Find where the given text appears and provide that cell's center as (X, Y) coordinate. 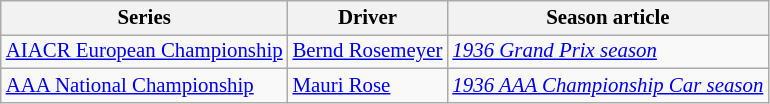
AAA National Championship (144, 85)
Mauri Rose (368, 85)
AIACR European Championship (144, 51)
Bernd Rosemeyer (368, 51)
Series (144, 18)
1936 Grand Prix season (608, 51)
Driver (368, 18)
1936 AAA Championship Car season (608, 85)
Season article (608, 18)
